Return [x, y] of the center of cell containing provided text 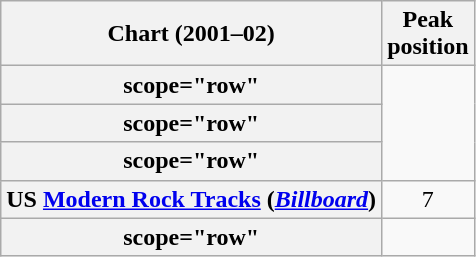
Peakposition [428, 34]
Chart (2001–02) [192, 34]
7 [428, 199]
US Modern Rock Tracks (Billboard) [192, 199]
